Locate the cell with the specified text and output its (x, y) center coordinate. 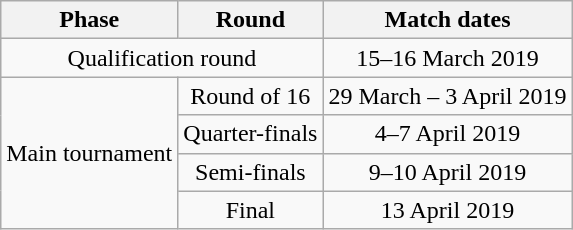
29 March – 3 April 2019 (448, 96)
Phase (90, 20)
Final (250, 210)
Semi-finals (250, 172)
Quarter-finals (250, 134)
Round (250, 20)
Round of 16 (250, 96)
13 April 2019 (448, 210)
9–10 April 2019 (448, 172)
Match dates (448, 20)
4–7 April 2019 (448, 134)
Qualification round (162, 58)
15–16 March 2019 (448, 58)
Main tournament (90, 153)
